From the cell containing the given text, extract its center point as (X, Y) coordinate. 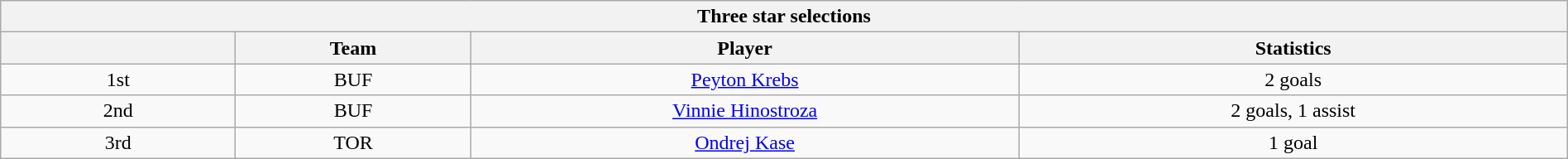
2nd (118, 111)
2 goals, 1 assist (1293, 111)
Team (353, 48)
3rd (118, 142)
Three star selections (784, 17)
Ondrej Kase (744, 142)
Statistics (1293, 48)
Vinnie Hinostroza (744, 111)
Player (744, 48)
1 goal (1293, 142)
1st (118, 79)
TOR (353, 142)
2 goals (1293, 79)
Peyton Krebs (744, 79)
